Locate the cell with the specified text and output its (x, y) center coordinate. 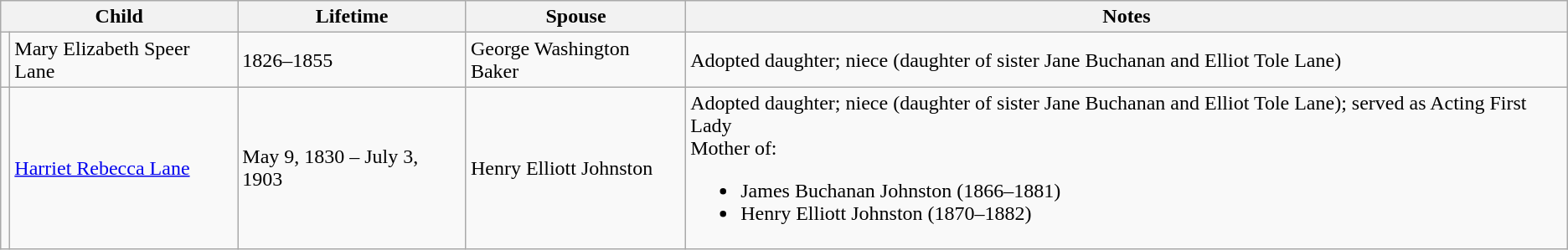
Child (119, 17)
Harriet Rebecca Lane (124, 168)
Lifetime (352, 17)
Notes (1127, 17)
1826–1855 (352, 60)
Adopted daughter; niece (daughter of sister Jane Buchanan and Elliot Tole Lane) (1127, 60)
George Washington Baker (575, 60)
Mary Elizabeth Speer Lane (124, 60)
Henry Elliott Johnston (575, 168)
May 9, 1830 – July 3, 1903 (352, 168)
Spouse (575, 17)
